Find where the given text appears and provide that cell's center as (X, Y) coordinate. 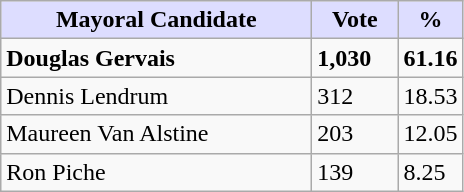
1,030 (355, 58)
Ron Piche (156, 172)
312 (355, 96)
Maureen Van Alstine (156, 134)
Dennis Lendrum (156, 96)
Douglas Gervais (156, 58)
61.16 (430, 58)
8.25 (430, 172)
% (430, 20)
203 (355, 134)
Vote (355, 20)
12.05 (430, 134)
18.53 (430, 96)
139 (355, 172)
Mayoral Candidate (156, 20)
